Determine the [X, Y] coordinate at the center of the cell enclosing the given text.  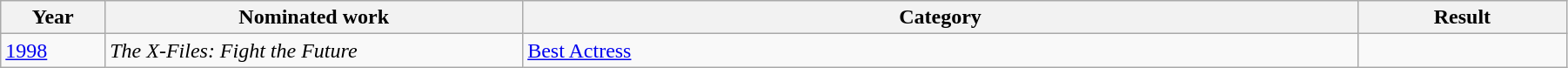
Category [941, 17]
Best Actress [941, 51]
Result [1462, 17]
Year [53, 17]
Nominated work [314, 17]
The X-Files: Fight the Future [314, 51]
1998 [53, 51]
